From the cell containing the given text, extract its center point as [x, y] coordinate. 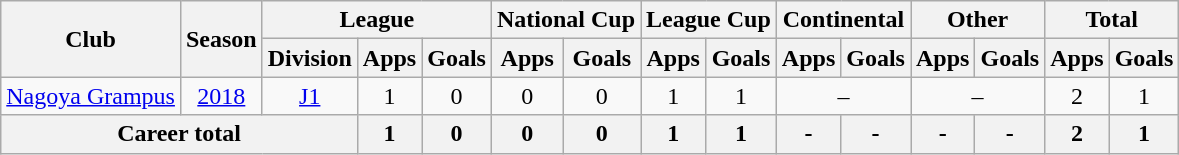
J1 [310, 96]
Career total [180, 134]
Season [221, 39]
League Cup [709, 20]
Nagoya Grampus [91, 96]
Division [310, 58]
2018 [221, 96]
Club [91, 39]
League [376, 20]
Continental [843, 20]
Total [1112, 20]
National Cup [566, 20]
Other [977, 20]
